Detect which cell encompasses the target text, then output its (X, Y) center coordinate. 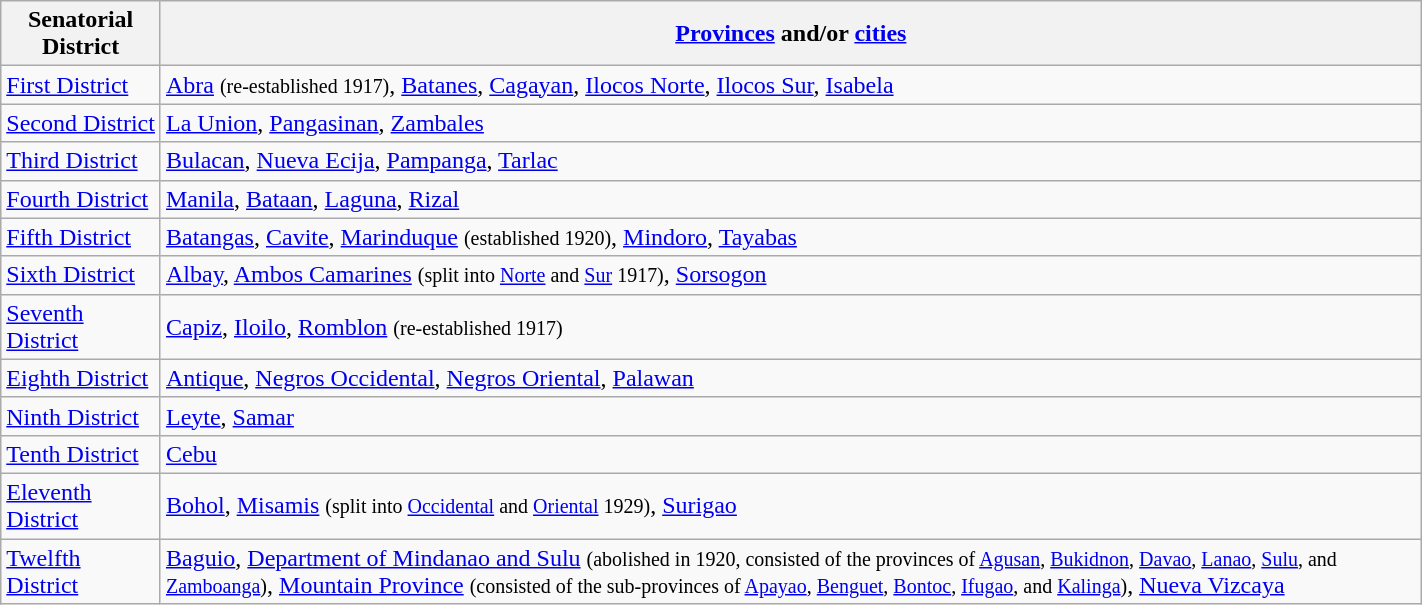
Bulacan, Nueva Ecija, Pampanga, Tarlac (790, 161)
Fourth District (81, 199)
Fifth District (81, 237)
Second District (81, 123)
Albay, Ambos Camarines (split into Norte and Sur 1917), Sorsogon (790, 275)
Ninth District (81, 416)
Tenth District (81, 454)
Batangas, Cavite, Marinduque (established 1920), Mindoro, Tayabas (790, 237)
Seventh District (81, 326)
Leyte, Samar (790, 416)
Eleventh District (81, 506)
La Union, Pangasinan, Zambales (790, 123)
Sixth District (81, 275)
Antique, Negros Occidental, Negros Oriental, Palawan (790, 378)
Twelfth District (81, 570)
First District (81, 85)
Bohol, Misamis (split into Occidental and Oriental 1929), Surigao (790, 506)
Eighth District (81, 378)
Abra (re-established 1917), Batanes, Cagayan, Ilocos Norte, Ilocos Sur, Isabela (790, 85)
Cebu (790, 454)
Capiz, Iloilo, Romblon (re-established 1917) (790, 326)
Manila, Bataan, Laguna, Rizal (790, 199)
Third District (81, 161)
Provinces and/or cities (790, 34)
Senatorial District (81, 34)
